Search for the cell housing the specified text and yield its (x, y) center coordinate. 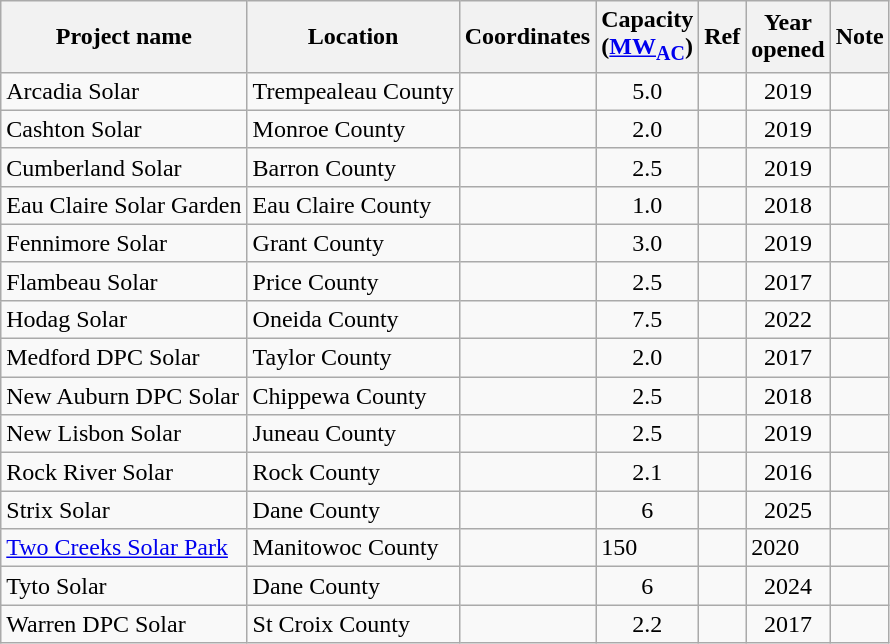
Juneau County (353, 434)
Barron County (353, 167)
Fennimore Solar (124, 243)
Coordinates (527, 36)
2.2 (648, 624)
Price County (353, 281)
Eau Claire Solar Garden (124, 205)
Two Creeks Solar Park (124, 548)
2022 (788, 319)
150 (648, 548)
Warren DPC Solar (124, 624)
Grant County (353, 243)
2020 (788, 548)
Rock River Solar (124, 472)
2024 (788, 586)
St Croix County (353, 624)
Eau Claire County (353, 205)
New Lisbon Solar (124, 434)
Medford DPC Solar (124, 358)
Monroe County (353, 129)
3.0 (648, 243)
Rock County (353, 472)
2016 (788, 472)
7.5 (648, 319)
Strix Solar (124, 510)
Chippewa County (353, 396)
New Auburn DPC Solar (124, 396)
Flambeau Solar (124, 281)
Note (860, 36)
Cashton Solar (124, 129)
Trempealeau County (353, 91)
Project name (124, 36)
Cumberland Solar (124, 167)
Ref (722, 36)
5.0 (648, 91)
Taylor County (353, 358)
Location (353, 36)
Manitowoc County (353, 548)
Yearopened (788, 36)
Oneida County (353, 319)
1.0 (648, 205)
Tyto Solar (124, 586)
2.1 (648, 472)
Hodag Solar (124, 319)
Capacity(MWAC) (648, 36)
2025 (788, 510)
Arcadia Solar (124, 91)
